Find where the given text appears and provide that cell's center as [X, Y] coordinate. 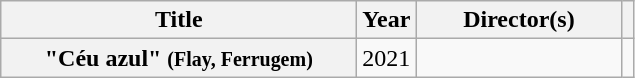
"Céu azul" (Flay, Ferrugem) [179, 58]
2021 [386, 58]
Director(s) [519, 20]
Title [179, 20]
Year [386, 20]
